Search for the cell housing the specified text and yield its [x, y] center coordinate. 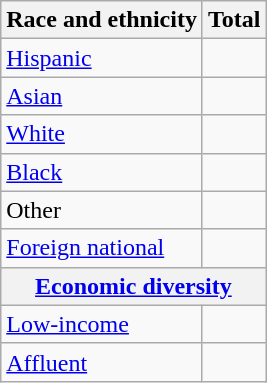
Black [102, 172]
Race and ethnicity [102, 20]
Hispanic [102, 58]
Asian [102, 96]
Affluent [102, 362]
Foreign national [102, 248]
Total [234, 20]
Low-income [102, 324]
White [102, 134]
Economic diversity [134, 286]
Other [102, 210]
